Pinpoint the cell where the given text exists, returning its (X, Y) midpoint coordinate. 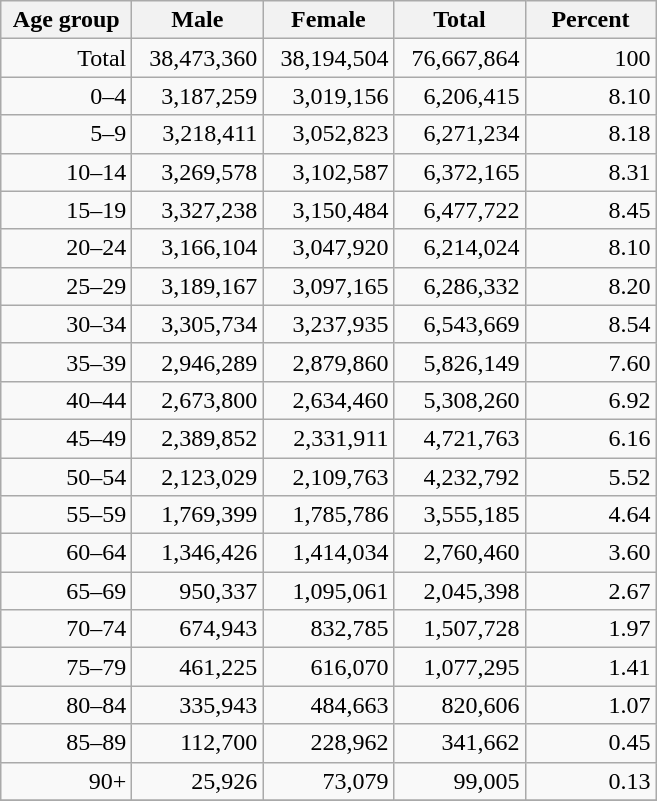
25,926 (198, 781)
3,150,484 (328, 210)
2,331,911 (328, 438)
99,005 (460, 781)
0.45 (590, 743)
8.45 (590, 210)
50–54 (66, 477)
65–69 (66, 591)
1,414,034 (328, 553)
80–84 (66, 705)
30–34 (66, 324)
25–29 (66, 286)
3,218,411 (198, 134)
15–19 (66, 210)
Age group (66, 20)
5–9 (66, 134)
8.54 (590, 324)
3.60 (590, 553)
3,102,587 (328, 172)
85–89 (66, 743)
335,943 (198, 705)
3,187,259 (198, 96)
1.97 (590, 629)
0–4 (66, 96)
6,543,669 (460, 324)
45–49 (66, 438)
60–64 (66, 553)
8.20 (590, 286)
3,166,104 (198, 248)
3,305,734 (198, 324)
5,826,149 (460, 362)
Female (328, 20)
6,206,415 (460, 96)
3,097,165 (328, 286)
2.67 (590, 591)
341,662 (460, 743)
6,214,024 (460, 248)
Percent (590, 20)
4,232,792 (460, 477)
1,785,786 (328, 515)
8.31 (590, 172)
70–74 (66, 629)
7.60 (590, 362)
0.13 (590, 781)
38,473,360 (198, 58)
2,946,289 (198, 362)
55–59 (66, 515)
112,700 (198, 743)
3,189,167 (198, 286)
674,943 (198, 629)
6.16 (590, 438)
6,477,722 (460, 210)
1.41 (590, 667)
75–79 (66, 667)
4.64 (590, 515)
2,673,800 (198, 400)
1,769,399 (198, 515)
2,760,460 (460, 553)
38,194,504 (328, 58)
616,070 (328, 667)
3,237,935 (328, 324)
40–44 (66, 400)
2,389,852 (198, 438)
20–24 (66, 248)
3,555,185 (460, 515)
3,269,578 (198, 172)
5,308,260 (460, 400)
Male (198, 20)
2,045,398 (460, 591)
2,879,860 (328, 362)
3,047,920 (328, 248)
3,052,823 (328, 134)
461,225 (198, 667)
950,337 (198, 591)
6,271,234 (460, 134)
35–39 (66, 362)
1,077,295 (460, 667)
8.18 (590, 134)
6,372,165 (460, 172)
1.07 (590, 705)
3,327,238 (198, 210)
1,346,426 (198, 553)
100 (590, 58)
10–14 (66, 172)
484,663 (328, 705)
4,721,763 (460, 438)
6.92 (590, 400)
76,667,864 (460, 58)
1,095,061 (328, 591)
2,109,763 (328, 477)
820,606 (460, 705)
1,507,728 (460, 629)
5.52 (590, 477)
2,634,460 (328, 400)
228,962 (328, 743)
3,019,156 (328, 96)
6,286,332 (460, 286)
2,123,029 (198, 477)
90+ (66, 781)
73,079 (328, 781)
832,785 (328, 629)
